Return [x, y] of the center of cell containing provided text 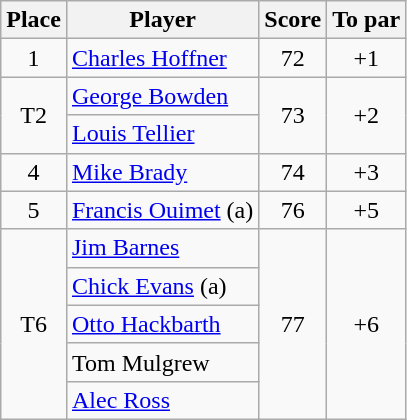
Alec Ross [162, 400]
76 [293, 210]
1 [34, 58]
5 [34, 210]
Jim Barnes [162, 248]
74 [293, 172]
73 [293, 115]
T6 [34, 324]
+2 [366, 115]
Charles Hoffner [162, 58]
77 [293, 324]
+5 [366, 210]
+3 [366, 172]
Score [293, 20]
Otto Hackbarth [162, 324]
Francis Ouimet (a) [162, 210]
To par [366, 20]
Place [34, 20]
+1 [366, 58]
T2 [34, 115]
Player [162, 20]
72 [293, 58]
Chick Evans (a) [162, 286]
+6 [366, 324]
Tom Mulgrew [162, 362]
Louis Tellier [162, 134]
George Bowden [162, 96]
4 [34, 172]
Mike Brady [162, 172]
